Return (X, Y) of the center of cell containing provided text 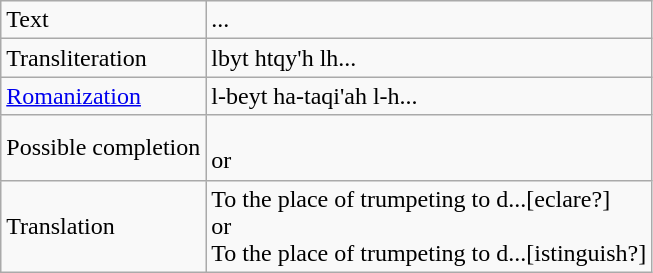
l-beyt ha-taqi'ah l-h... (429, 96)
To the place of trumpeting to d...[eclare?] or To the place of trumpeting to d...[istinguish?] (429, 226)
Translation (104, 226)
Romanization (104, 96)
... (429, 20)
Text (104, 20)
or (429, 148)
Possible completion (104, 148)
lbyt htqy'h lh... (429, 58)
Transliteration (104, 58)
